Determine the [x, y] coordinate at the center of the cell enclosing the given text.  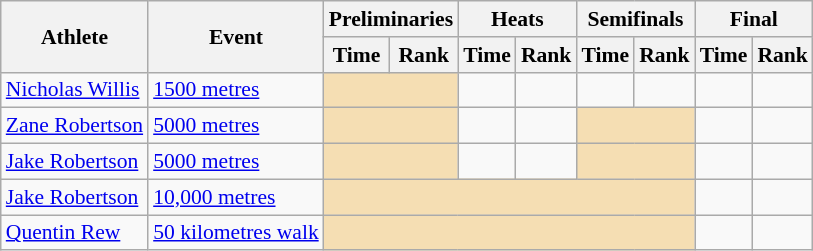
1500 metres [236, 90]
Zane Robertson [74, 126]
Event [236, 36]
10,000 metres [236, 197]
Final [754, 19]
Athlete [74, 36]
Nicholas Willis [74, 90]
50 kilometres walk [236, 233]
Semifinals [635, 19]
Heats [517, 19]
Quentin Rew [74, 233]
Preliminaries [391, 19]
